Find where the given text appears and provide that cell's center as [X, Y] coordinate. 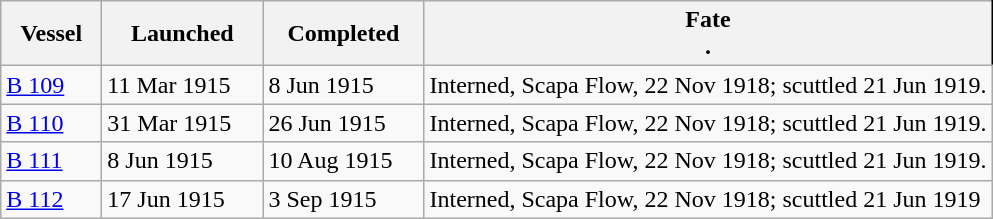
3 Sep 1915 [344, 199]
B 110 [52, 123]
31 Mar 1915 [182, 123]
17 Jun 1915 [182, 199]
11 Mar 1915 [182, 85]
Launched [182, 34]
B 112 [52, 199]
B 111 [52, 161]
26 Jun 1915 [344, 123]
Interned, Scapa Flow, 22 Nov 1918; scuttled 21 Jun 1919 [708, 199]
Fate. [708, 34]
Vessel [52, 34]
B 109 [52, 85]
10 Aug 1915 [344, 161]
Completed [344, 34]
